Search for the cell housing the specified text and yield its [X, Y] center coordinate. 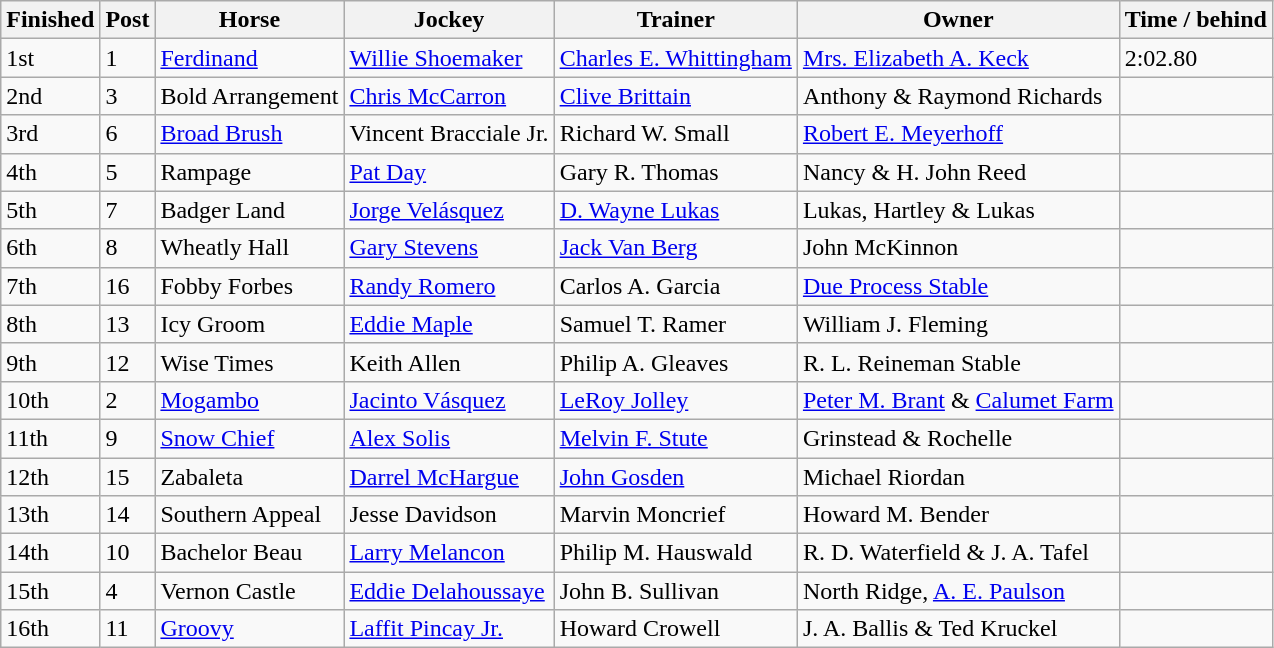
Post [128, 20]
Howard M. Bender [958, 515]
Time / behind [1196, 20]
Pat Day [449, 172]
Darrel McHargue [449, 477]
4th [50, 172]
10 [128, 553]
Laffit Pincay Jr. [449, 629]
Rampage [250, 172]
Jacinto Vásquez [449, 400]
11th [50, 438]
Alex Solis [449, 438]
R. D. Waterfield & J. A. Tafel [958, 553]
14th [50, 553]
Snow Chief [250, 438]
1st [50, 58]
Richard W. Small [676, 134]
Bachelor Beau [250, 553]
Broad Brush [250, 134]
5th [50, 210]
D. Wayne Lukas [676, 210]
Howard Crowell [676, 629]
Eddie Maple [449, 324]
Wheatly Hall [250, 248]
9 [128, 438]
8 [128, 248]
6th [50, 248]
Vincent Bracciale Jr. [449, 134]
2nd [50, 96]
Jesse Davidson [449, 515]
Grinstead & Rochelle [958, 438]
13th [50, 515]
Melvin F. Stute [676, 438]
Randy Romero [449, 286]
7th [50, 286]
Jack Van Berg [676, 248]
2:02.80 [1196, 58]
Bold Arrangement [250, 96]
Jorge Velásquez [449, 210]
J. A. Ballis & Ted Kruckel [958, 629]
6 [128, 134]
Wise Times [250, 362]
9th [50, 362]
Charles E. Whittingham [676, 58]
Due Process Stable [958, 286]
3 [128, 96]
4 [128, 591]
Icy Groom [250, 324]
8th [50, 324]
Philip M. Hauswald [676, 553]
Fobby Forbes [250, 286]
John McKinnon [958, 248]
Willie Shoemaker [449, 58]
14 [128, 515]
16th [50, 629]
12th [50, 477]
Owner [958, 20]
William J. Fleming [958, 324]
7 [128, 210]
11 [128, 629]
13 [128, 324]
Mrs. Elizabeth A. Keck [958, 58]
Anthony & Raymond Richards [958, 96]
Horse [250, 20]
LeRoy Jolley [676, 400]
3rd [50, 134]
Philip A. Gleaves [676, 362]
Mogambo [250, 400]
2 [128, 400]
Badger Land [250, 210]
12 [128, 362]
Larry Melancon [449, 553]
Southern Appeal [250, 515]
Robert E. Meyerhoff [958, 134]
North Ridge, A. E. Paulson [958, 591]
1 [128, 58]
Zabaleta [250, 477]
Marvin Moncrief [676, 515]
Carlos A. Garcia [676, 286]
10th [50, 400]
John B. Sullivan [676, 591]
5 [128, 172]
Lukas, Hartley & Lukas [958, 210]
Ferdinand [250, 58]
Keith Allen [449, 362]
Jockey [449, 20]
Clive Brittain [676, 96]
Nancy & H. John Reed [958, 172]
Vernon Castle [250, 591]
Eddie Delahoussaye [449, 591]
Finished [50, 20]
15 [128, 477]
R. L. Reineman Stable [958, 362]
Groovy [250, 629]
Chris McCarron [449, 96]
Trainer [676, 20]
Michael Riordan [958, 477]
15th [50, 591]
16 [128, 286]
Peter M. Brant & Calumet Farm [958, 400]
Gary R. Thomas [676, 172]
Samuel T. Ramer [676, 324]
John Gosden [676, 477]
Gary Stevens [449, 248]
